Search for the cell housing the specified text and yield its [x, y] center coordinate. 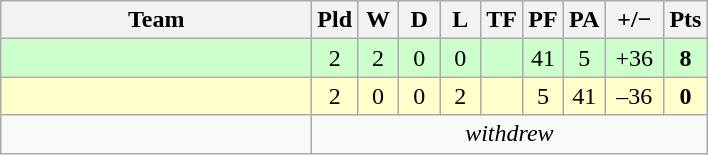
PA [584, 20]
D [420, 20]
+/− [634, 20]
Pts [686, 20]
PF [542, 20]
TF [502, 20]
8 [686, 58]
Pld [335, 20]
Team [156, 20]
L [460, 20]
withdrew [510, 134]
+36 [634, 58]
–36 [634, 96]
W [378, 20]
